For the text-containing cell, return its midpoint in [X, Y] coordinate format. 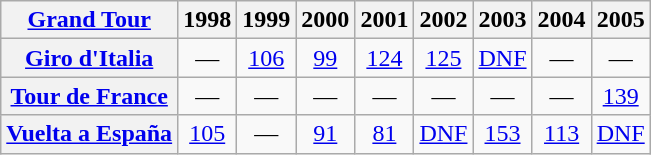
2004 [562, 20]
125 [444, 58]
2005 [620, 20]
1998 [208, 20]
139 [620, 96]
2002 [444, 20]
Vuelta a España [90, 134]
Giro d'Italia [90, 58]
153 [502, 134]
1999 [266, 20]
91 [326, 134]
105 [208, 134]
106 [266, 58]
113 [562, 134]
99 [326, 58]
124 [384, 58]
2003 [502, 20]
Grand Tour [90, 20]
81 [384, 134]
2001 [384, 20]
Tour de France [90, 96]
2000 [326, 20]
